Locate the cell with the specified text and output its (x, y) center coordinate. 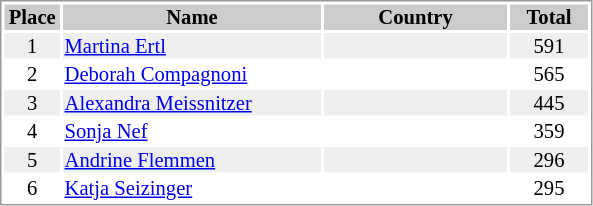
Total (549, 17)
359 (549, 131)
591 (549, 46)
Sonja Nef (192, 131)
Name (192, 17)
296 (549, 160)
6 (32, 189)
4 (32, 131)
Alexandra Meissnitzer (192, 103)
295 (549, 189)
2 (32, 75)
Andrine Flemmen (192, 160)
Deborah Compagnoni (192, 75)
445 (549, 103)
Country (416, 17)
5 (32, 160)
Katja Seizinger (192, 189)
3 (32, 103)
Place (32, 17)
Martina Ertl (192, 46)
1 (32, 46)
565 (549, 75)
